Pinpoint the cell where the given text exists, returning its [x, y] midpoint coordinate. 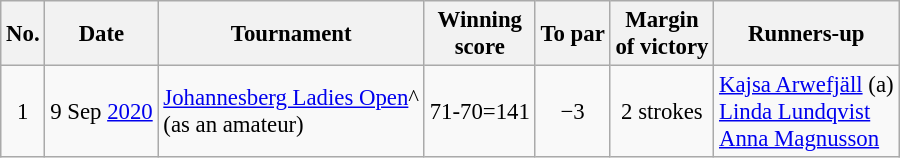
Kajsa Arwefjäll (a) Linda Lundqvist Anna Magnusson [806, 112]
−3 [572, 112]
Johannesberg Ladies Open^(as an amateur) [291, 112]
Tournament [291, 34]
Date [102, 34]
71-70=141 [480, 112]
To par [572, 34]
No. [23, 34]
1 [23, 112]
Winningscore [480, 34]
Runners-up [806, 34]
Marginof victory [662, 34]
9 Sep 2020 [102, 112]
2 strokes [662, 112]
